For the text-containing cell, return its midpoint in (X, Y) coordinate format. 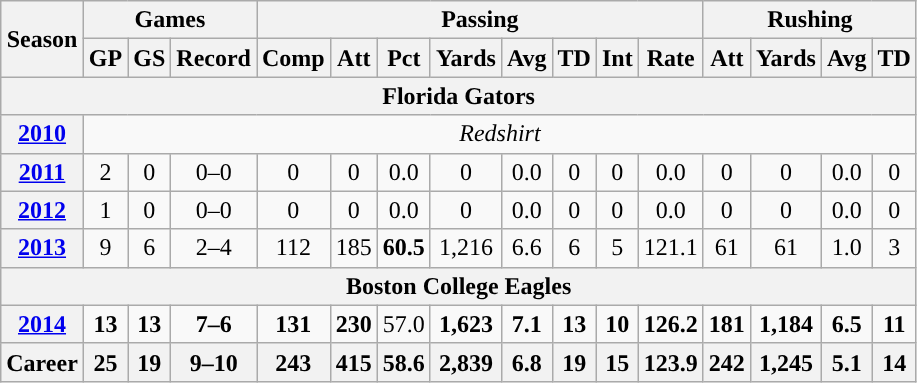
112 (293, 248)
5 (617, 248)
2012 (42, 210)
181 (726, 324)
7–6 (214, 324)
14 (894, 362)
2013 (42, 248)
7.1 (526, 324)
2,839 (466, 362)
Florida Gators (459, 96)
Career (42, 362)
Redshirt (500, 134)
6.6 (526, 248)
GS (150, 58)
2011 (42, 172)
11 (894, 324)
Record (214, 58)
60.5 (404, 248)
10 (617, 324)
1,623 (466, 324)
1,216 (466, 248)
15 (617, 362)
121.1 (670, 248)
230 (354, 324)
Passing (480, 20)
Rushing (810, 20)
57.0 (404, 324)
131 (293, 324)
25 (105, 362)
5.1 (846, 362)
415 (354, 362)
Pct (404, 58)
Season (42, 39)
1.0 (846, 248)
9 (105, 248)
Rate (670, 58)
185 (354, 248)
GP (105, 58)
6.8 (526, 362)
2–4 (214, 248)
2010 (42, 134)
Boston College Eagles (459, 286)
2 (105, 172)
2014 (42, 324)
6.5 (846, 324)
126.2 (670, 324)
Int (617, 58)
9–10 (214, 362)
123.9 (670, 362)
58.6 (404, 362)
Games (170, 20)
1,184 (786, 324)
1 (105, 210)
Comp (293, 58)
242 (726, 362)
3 (894, 248)
243 (293, 362)
1,245 (786, 362)
